Find where the given text appears and provide that cell's center as (x, y) coordinate. 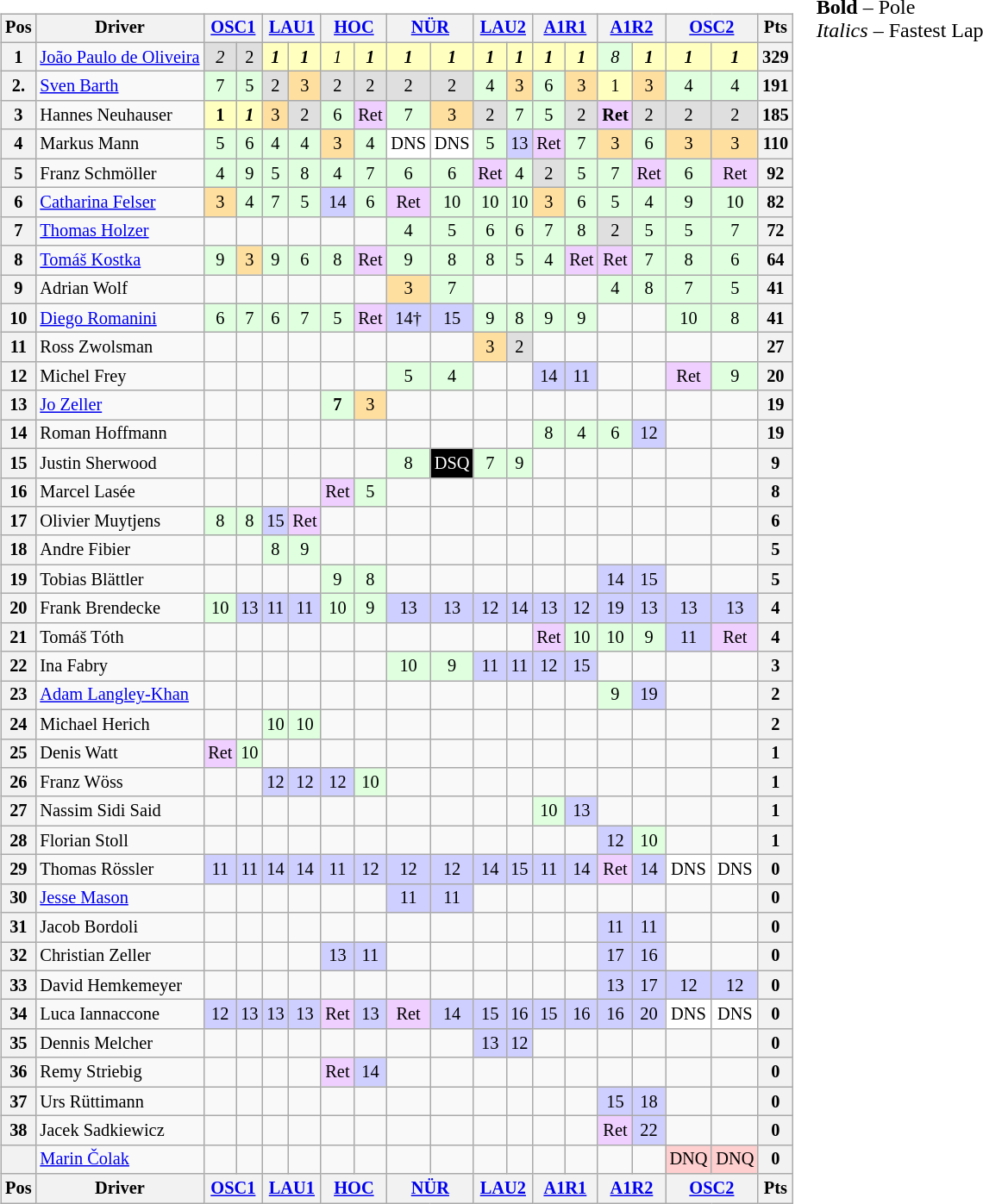
25 (18, 753)
Dennis Melcher (119, 1044)
Tobias Blättler (119, 579)
14† (408, 318)
Marin Čolak (119, 1159)
64 (775, 260)
Ina Fabry (119, 666)
Jacek Sadkiewicz (119, 1131)
Tomáš Kostka (119, 260)
Franz Schmöller (119, 173)
21 (18, 637)
28 (18, 840)
23 (18, 696)
Roman Hoffmann (119, 434)
Justin Sherwood (119, 463)
110 (775, 144)
Thomas Holzer (119, 231)
Markus Mann (119, 144)
Michael Herich (119, 724)
329 (775, 57)
92 (775, 173)
Adam Langley-Khan (119, 696)
38 (18, 1131)
Olivier Muytjens (119, 521)
Jacob Bordoli (119, 927)
Franz Wöss (119, 783)
Hannes Neuhauser (119, 115)
26 (18, 783)
31 (18, 927)
Marcel Lasée (119, 492)
Remy Striebig (119, 1072)
33 (18, 985)
2. (18, 86)
Jo Zeller (119, 405)
Urs Rüttimann (119, 1101)
Luca Iannaccone (119, 1014)
35 (18, 1044)
Tomáš Tóth (119, 637)
Adrian Wolf (119, 290)
36 (18, 1072)
191 (775, 86)
32 (18, 957)
Michel Frey (119, 377)
30 (18, 898)
Frank Brendecke (119, 608)
Christian Zeller (119, 957)
David Hemkemeyer (119, 985)
29 (18, 870)
185 (775, 115)
37 (18, 1101)
Sven Barth (119, 86)
Nassim Sidi Said (119, 811)
Florian Stoll (119, 840)
Thomas Rössler (119, 870)
João Paulo de Oliveira (119, 57)
Andre Fibier (119, 550)
24 (18, 724)
Diego Romanini (119, 318)
82 (775, 203)
DSQ (452, 463)
34 (18, 1014)
Jesse Mason (119, 898)
Catharina Felser (119, 203)
Ross Zwolsman (119, 347)
Denis Watt (119, 753)
72 (775, 231)
